Output the (X, Y) coordinate of the center of the cell containing the given text.  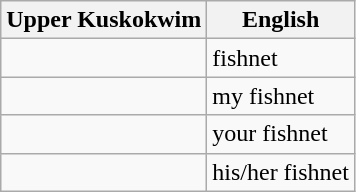
Upper Kuskokwim (104, 20)
fishnet (281, 58)
his/her fishnet (281, 172)
English (281, 20)
your fishnet (281, 134)
my fishnet (281, 96)
